Detect which cell encompasses the target text, then output its (x, y) center coordinate. 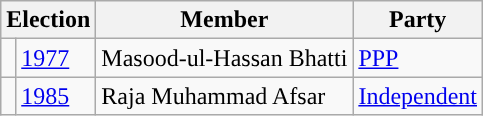
Member (224, 20)
Party (418, 20)
Masood-ul-Hassan Bhatti (224, 58)
Election (48, 20)
1977 (56, 58)
PPP (418, 58)
Independent (418, 96)
Raja Muhammad Afsar (224, 96)
1985 (56, 96)
